Provide the (X, Y) coordinate of the cell's center where the given text is located.  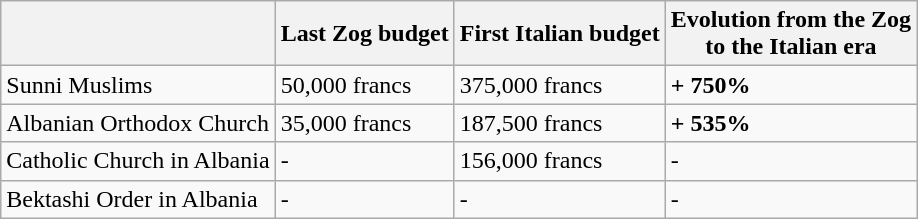
Catholic Church in Albania (138, 161)
First Italian budget (560, 34)
Evolution from the Zog to the Italian era (790, 34)
Albanian Orthodox Church (138, 123)
156,000 francs (560, 161)
+ 750% (790, 85)
375,000 francs (560, 85)
+ 535% (790, 123)
187,500 francs (560, 123)
Bektashi Order in Albania (138, 199)
Last Zog budget (364, 34)
35,000 francs (364, 123)
50,000 francs (364, 85)
Sunni Muslims (138, 85)
